Output the [x, y] coordinate of the center of the cell containing the given text.  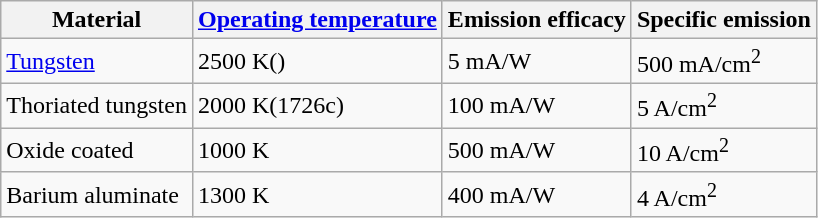
Emission efficacy [536, 20]
2500 K() [317, 62]
Tungsten [97, 62]
Operating temperature [317, 20]
1000 K [317, 150]
2000 K(1726c) [317, 106]
500 mA/cm2 [724, 62]
Specific emission [724, 20]
500 mA/W [536, 150]
400 mA/W [536, 194]
Material [97, 20]
4 A/cm2 [724, 194]
5 mA/W [536, 62]
Barium aluminate [97, 194]
5 A/cm2 [724, 106]
1300 K [317, 194]
Thoriated tungsten [97, 106]
Oxide coated [97, 150]
100 mA/W [536, 106]
10 A/cm2 [724, 150]
